Return (X, Y) of the center of cell containing provided text 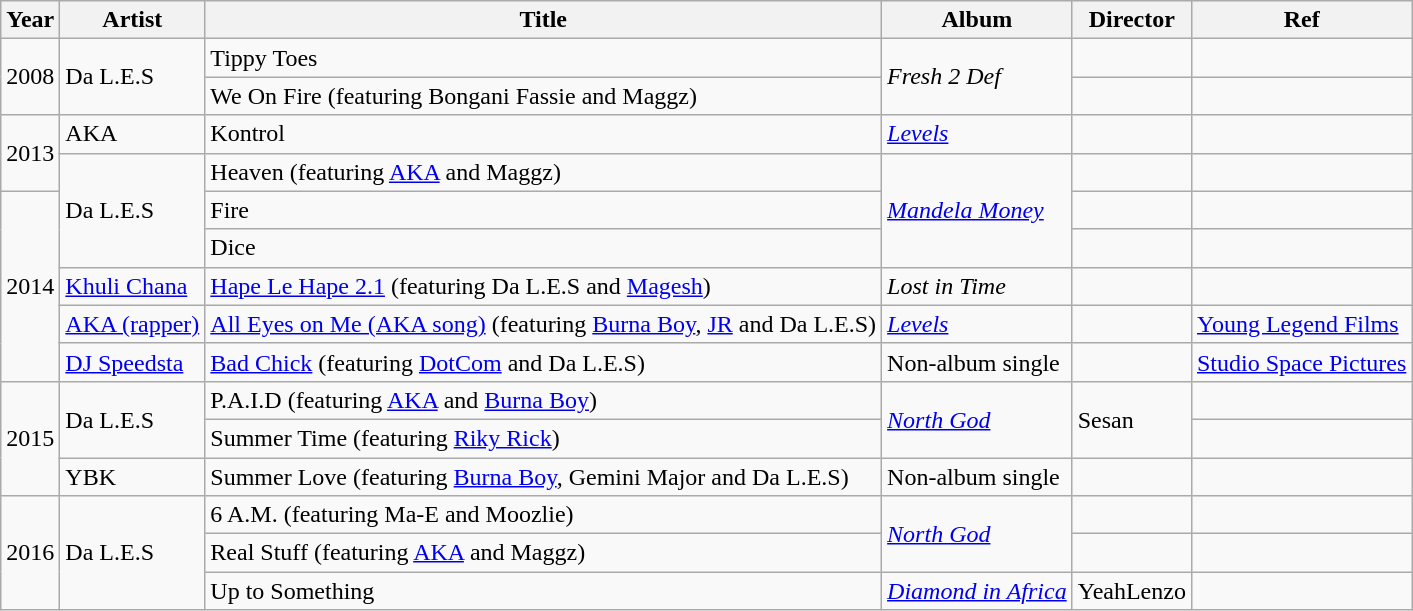
DJ Speedsta (132, 362)
2014 (30, 286)
Tippy Toes (544, 58)
AKA (132, 134)
Year (30, 20)
YeahLenzo (1132, 591)
Lost in Time (978, 286)
6 A.M. (featuring Ma-E and Moozlie) (544, 515)
Director (1132, 20)
Sesan (1132, 419)
Title (544, 20)
Up to Something (544, 591)
Ref (1301, 20)
Studio Space Pictures (1301, 362)
Bad Chick (featuring DotCom and Da L.E.S) (544, 362)
P.A.I.D (featuring AKA and Burna Boy) (544, 400)
Hape Le Hape 2.1 (featuring Da L.E.S and Magesh) (544, 286)
Heaven (featuring AKA and Maggz) (544, 172)
2015 (30, 438)
Fire (544, 210)
Summer Love (featuring Burna Boy, Gemini Major and Da L.E.S) (544, 477)
2016 (30, 553)
Artist (132, 20)
Khuli Chana (132, 286)
2013 (30, 153)
We On Fire (featuring Bongani Fassie and Maggz) (544, 96)
2008 (30, 77)
AKA (rapper) (132, 324)
Kontrol (544, 134)
YBK (132, 477)
Young Legend Films (1301, 324)
Mandela Money (978, 210)
Diamond in Africa (978, 591)
Fresh 2 Def (978, 77)
Album (978, 20)
Summer Time (featuring Riky Rick) (544, 438)
Dice (544, 248)
All Eyes on Me (AKA song) (featuring Burna Boy, JR and Da L.E.S) (544, 324)
Real Stuff (featuring AKA and Maggz) (544, 553)
